Extract the (X, Y) coordinate from the center of the cell holding the provided text.  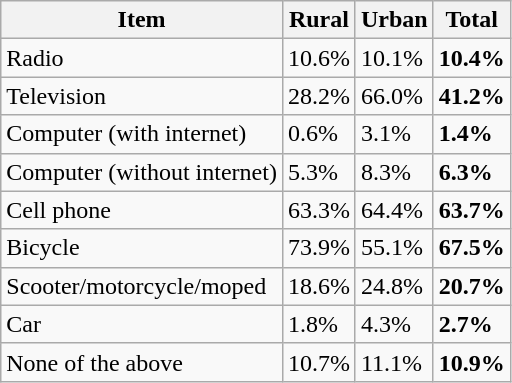
10.9% (472, 362)
63.3% (318, 210)
10.1% (394, 58)
10.6% (318, 58)
67.5% (472, 248)
8.3% (394, 172)
64.4% (394, 210)
Car (142, 324)
Bicycle (142, 248)
11.1% (394, 362)
10.4% (472, 58)
Cell phone (142, 210)
Computer (without internet) (142, 172)
63.7% (472, 210)
Urban (394, 20)
5.3% (318, 172)
Total (472, 20)
41.2% (472, 96)
66.0% (394, 96)
None of the above (142, 362)
6.3% (472, 172)
24.8% (394, 286)
Item (142, 20)
Computer (with internet) (142, 134)
20.7% (472, 286)
1.8% (318, 324)
3.1% (394, 134)
10.7% (318, 362)
0.6% (318, 134)
18.6% (318, 286)
55.1% (394, 248)
2.7% (472, 324)
28.2% (318, 96)
Scooter/motorcycle/moped (142, 286)
Rural (318, 20)
4.3% (394, 324)
Television (142, 96)
Radio (142, 58)
73.9% (318, 248)
1.4% (472, 134)
